Return the (x, y) coordinate for the center point of the cell that contains the specified text.  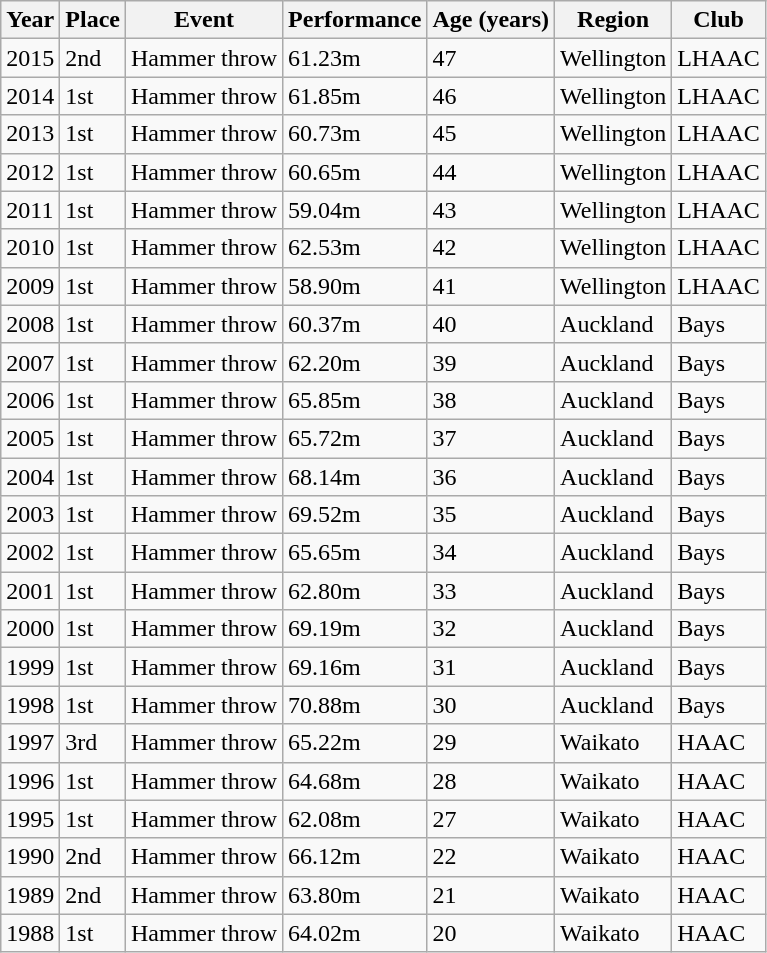
30 (491, 705)
1988 (30, 933)
38 (491, 400)
60.73m (355, 134)
29 (491, 743)
20 (491, 933)
62.20m (355, 362)
68.14m (355, 477)
2003 (30, 515)
2012 (30, 172)
2010 (30, 248)
41 (491, 286)
Age (years) (491, 20)
70.88m (355, 705)
43 (491, 210)
Place (93, 20)
60.65m (355, 172)
39 (491, 362)
Performance (355, 20)
69.16m (355, 667)
65.65m (355, 553)
2004 (30, 477)
22 (491, 857)
65.72m (355, 438)
1997 (30, 743)
2000 (30, 629)
69.19m (355, 629)
27 (491, 819)
58.90m (355, 286)
Club (719, 20)
21 (491, 895)
2005 (30, 438)
Event (204, 20)
32 (491, 629)
42 (491, 248)
35 (491, 515)
69.52m (355, 515)
Year (30, 20)
2008 (30, 324)
63.80m (355, 895)
1990 (30, 857)
2009 (30, 286)
60.37m (355, 324)
33 (491, 591)
2014 (30, 96)
2002 (30, 553)
46 (491, 96)
2001 (30, 591)
2006 (30, 400)
62.08m (355, 819)
65.22m (355, 743)
1996 (30, 781)
Region (614, 20)
1998 (30, 705)
1995 (30, 819)
40 (491, 324)
1999 (30, 667)
34 (491, 553)
28 (491, 781)
59.04m (355, 210)
36 (491, 477)
1989 (30, 895)
61.85m (355, 96)
62.80m (355, 591)
2011 (30, 210)
2015 (30, 58)
2007 (30, 362)
45 (491, 134)
3rd (93, 743)
61.23m (355, 58)
64.02m (355, 933)
37 (491, 438)
65.85m (355, 400)
64.68m (355, 781)
66.12m (355, 857)
47 (491, 58)
44 (491, 172)
2013 (30, 134)
31 (491, 667)
62.53m (355, 248)
